Determine the (X, Y) coordinate at the center of the cell enclosing the given text.  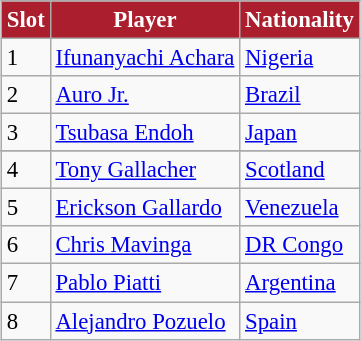
5 (26, 208)
Erickson Gallardo (145, 208)
8 (26, 321)
Tsubasa Endoh (145, 133)
Ifunanyachi Achara (145, 58)
6 (26, 245)
Auro Jr. (145, 95)
1 (26, 58)
Brazil (300, 95)
Argentina (300, 283)
Slot (26, 20)
Nigeria (300, 58)
Japan (300, 133)
3 (26, 133)
Venezuela (300, 208)
Alejandro Pozuelo (145, 321)
Nationality (300, 20)
2 (26, 95)
Chris Mavinga (145, 245)
DR Congo (300, 245)
7 (26, 283)
Tony Gallacher (145, 170)
Spain (300, 321)
Player (145, 20)
Pablo Piatti (145, 283)
4 (26, 170)
Scotland (300, 170)
